Identify which cell holds the provided text, then report its [x, y] central coordinate. 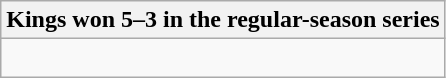
Kings won 5–3 in the regular-season series [223, 20]
